Determine the (x, y) coordinate at the center of the cell enclosing the given text.  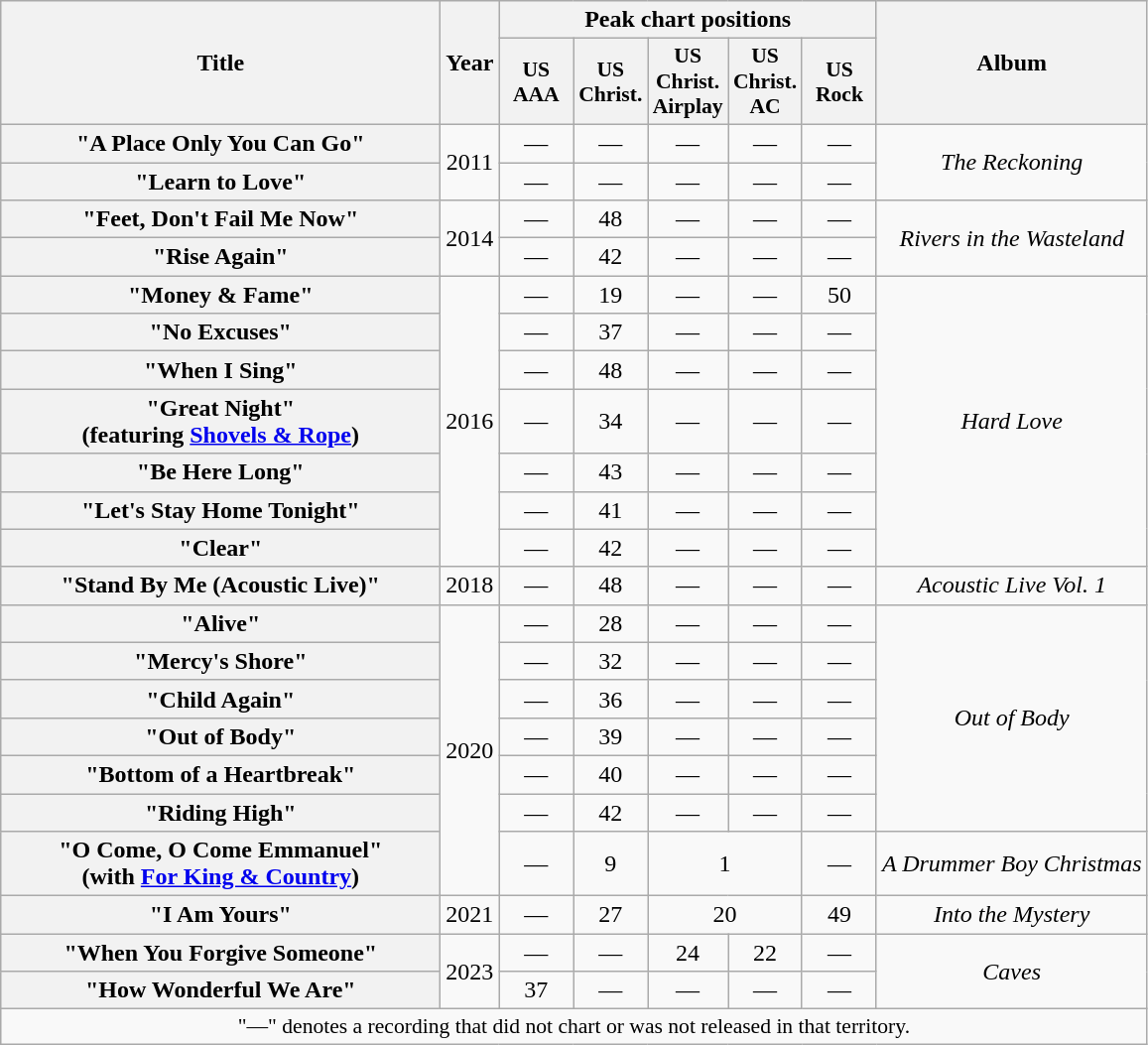
USChrist.AC (766, 81)
Rivers in the Wasteland (1012, 238)
"Out of Body" (220, 736)
"Great Night"(featuring Shovels & Rope) (220, 421)
"Clear" (220, 548)
2016 (470, 421)
"A Place Only You Can Go" (220, 143)
Out of Body (1012, 718)
"Money & Fame" (220, 295)
"Stand By Me (Acoustic Live)" (220, 586)
"Feet, Don't Fail Me Now" (220, 219)
41 (611, 510)
Year (470, 64)
Album (1012, 64)
36 (611, 699)
"When You Forgive Someone" (220, 953)
"Let's Stay Home Tonight" (220, 510)
20 (725, 915)
19 (611, 295)
"Rise Again" (220, 257)
"I Am Yours" (220, 915)
34 (611, 421)
40 (611, 774)
"How Wonderful We Are" (220, 990)
2011 (470, 162)
49 (839, 915)
"When I Sing" (220, 370)
9 (611, 863)
Acoustic Live Vol. 1 (1012, 586)
50 (839, 295)
2021 (470, 915)
Hard Love (1012, 421)
The Reckoning (1012, 162)
28 (611, 623)
Caves (1012, 972)
USChrist. (611, 81)
"Bottom of a Heartbreak" (220, 774)
USChrist.Airplay (689, 81)
USAAA (536, 81)
Peak chart positions (689, 20)
22 (766, 953)
2014 (470, 238)
"Child Again" (220, 699)
"Learn to Love" (220, 182)
USRock (839, 81)
"O Come, O Come Emmanuel"(with For King & Country) (220, 863)
24 (689, 953)
"Riding High" (220, 813)
Into the Mystery (1012, 915)
2018 (470, 586)
27 (611, 915)
"No Excuses" (220, 332)
A Drummer Boy Christmas (1012, 863)
32 (611, 661)
"—" denotes a recording that did not chart or was not released in that territory. (574, 1027)
Title (220, 64)
"Mercy's Shore" (220, 661)
2020 (470, 750)
43 (611, 472)
2023 (470, 972)
39 (611, 736)
"Be Here Long" (220, 472)
1 (725, 863)
"Alive" (220, 623)
